Capture the cell that displays the provided text and extract its (x, y) central coordinate. 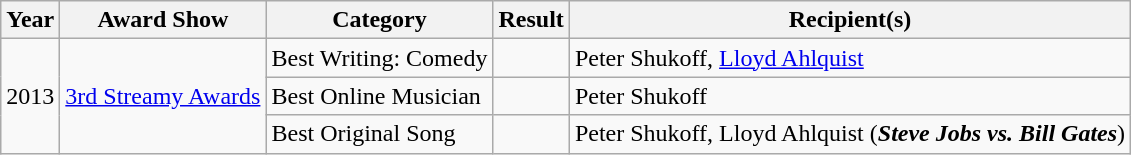
Result (531, 20)
2013 (30, 96)
Peter Shukoff, Lloyd Ahlquist (850, 58)
Category (380, 20)
3rd Streamy Awards (163, 96)
Peter Shukoff, Lloyd Ahlquist (Steve Jobs vs. Bill Gates) (850, 134)
Year (30, 20)
Best Writing: Comedy (380, 58)
Recipient(s) (850, 20)
Best Original Song (380, 134)
Award Show (163, 20)
Peter Shukoff (850, 96)
Best Online Musician (380, 96)
